For the text-containing cell, return its midpoint in [X, Y] coordinate format. 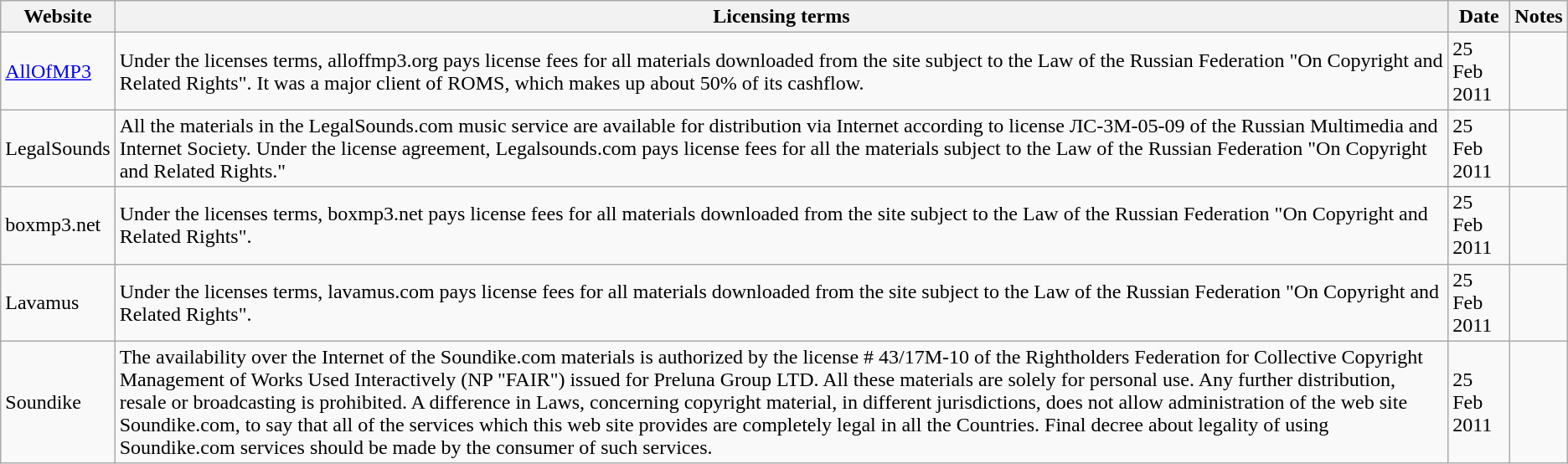
LegalSounds [58, 148]
Date [1479, 17]
boxmp3.net [58, 225]
Soundike [58, 402]
Website [58, 17]
AllOfMP3 [58, 71]
Licensing terms [781, 17]
Lavamus [58, 302]
Notes [1539, 17]
